Scan for the cell matching the given text and deliver its (x, y) coordinate at center. 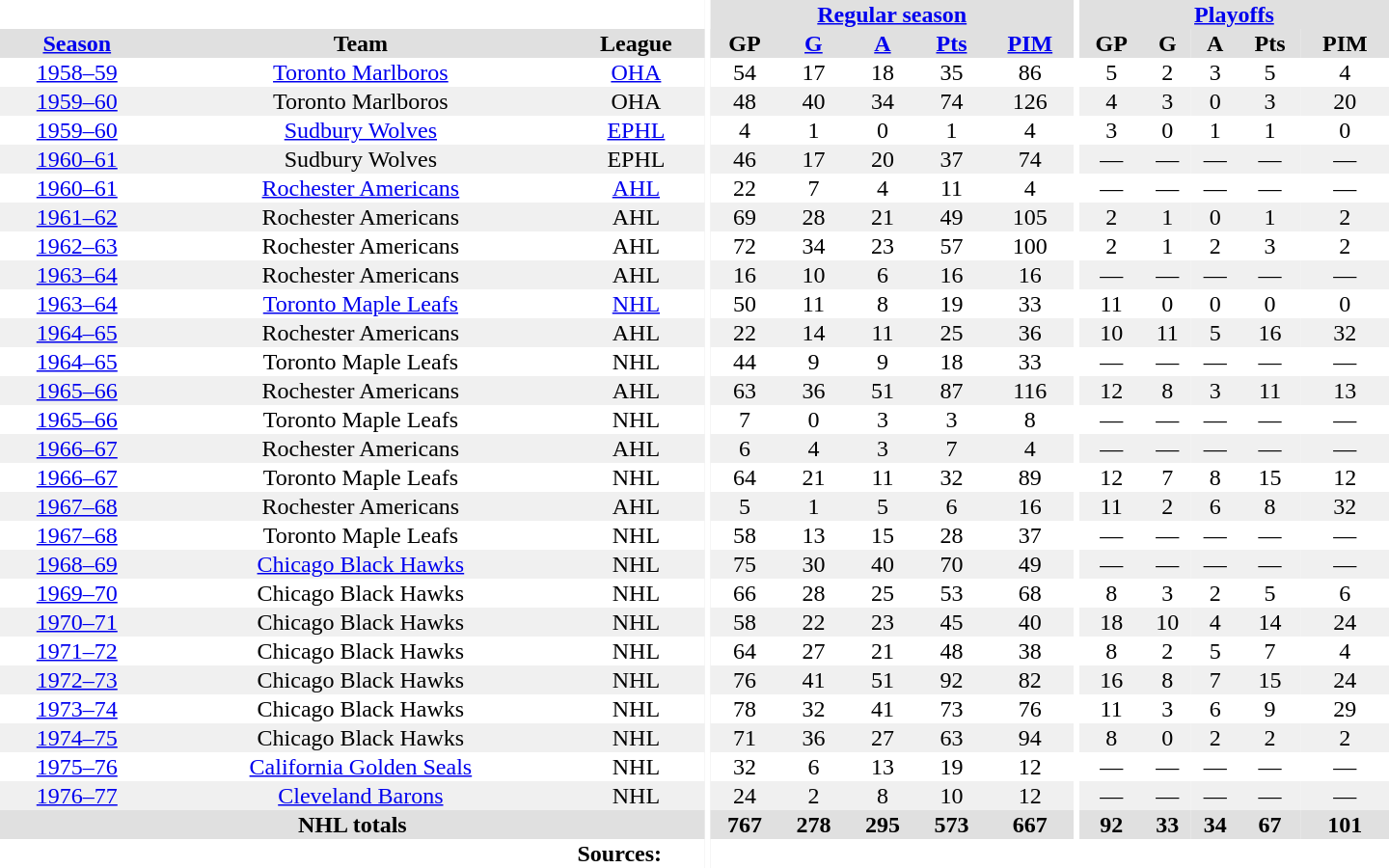
1976–77 (77, 796)
126 (1030, 101)
Season (77, 43)
44 (745, 362)
72 (745, 246)
1968–69 (77, 564)
Playoffs (1235, 14)
1972–73 (77, 680)
46 (745, 159)
667 (1030, 825)
73 (952, 709)
295 (883, 825)
53 (952, 593)
67 (1270, 825)
69 (745, 217)
100 (1030, 246)
Sources: (619, 854)
70 (952, 564)
1958–59 (77, 72)
101 (1345, 825)
82 (1030, 680)
116 (1030, 391)
California Golden Seals (361, 767)
57 (952, 246)
45 (952, 622)
1961–62 (77, 217)
89 (1030, 477)
1974–75 (77, 738)
66 (745, 593)
35 (952, 72)
68 (1030, 593)
29 (1345, 709)
NHL totals (353, 825)
1975–76 (77, 767)
75 (745, 564)
Regular season (891, 14)
Team (361, 43)
94 (1030, 738)
767 (745, 825)
86 (1030, 72)
1969–70 (77, 593)
71 (745, 738)
Cleveland Barons (361, 796)
30 (814, 564)
278 (814, 825)
50 (745, 304)
87 (952, 391)
1970–71 (77, 622)
573 (952, 825)
League (636, 43)
78 (745, 709)
1971–72 (77, 651)
38 (1030, 651)
54 (745, 72)
1973–74 (77, 709)
1962–63 (77, 246)
105 (1030, 217)
